Scan for the cell matching the given text and deliver its [x, y] coordinate at center. 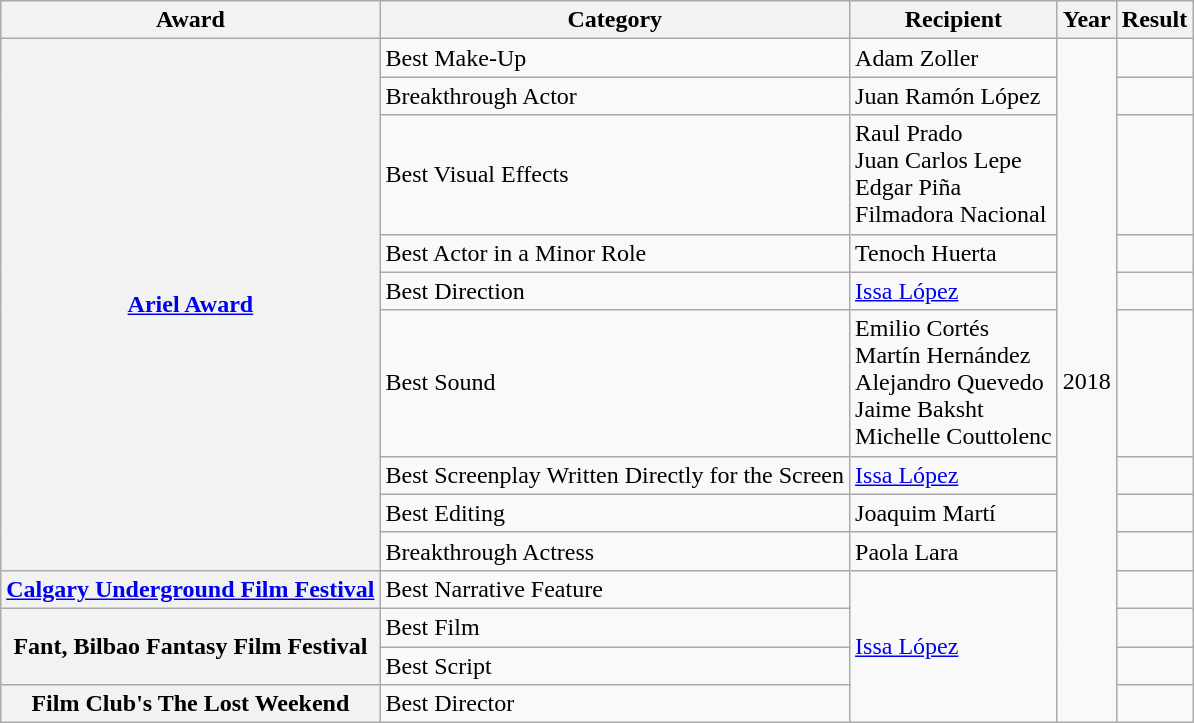
Film Club's The Lost Weekend [190, 704]
Joaquim Martí [954, 513]
Best Make-Up [615, 58]
Year [1086, 20]
Adam Zoller [954, 58]
Best Script [615, 665]
Best Sound [615, 383]
Best Narrative Feature [615, 589]
Tenoch Huerta [954, 253]
Best Actor in a Minor Role [615, 253]
Breakthrough Actress [615, 551]
Best Director [615, 704]
Recipient [954, 20]
Best Direction [615, 291]
Breakthrough Actor [615, 96]
Best Editing [615, 513]
Best Screenplay Written Directly for the Screen [615, 475]
Award [190, 20]
2018 [1086, 381]
Emilio Cortés Martín Hernández Alejandro Quevedo Jaime Baksht Michelle Couttolenc [954, 383]
Best Visual Effects [615, 174]
Ariel Award [190, 305]
Raul Prado Juan Carlos Lepe Edgar Piña Filmadora Nacional [954, 174]
Result [1154, 20]
Juan Ramón López [954, 96]
Paola Lara [954, 551]
Fant, Bilbao Fantasy Film Festival [190, 646]
Category [615, 20]
Best Film [615, 627]
Calgary Underground Film Festival [190, 589]
